Scan for the cell matching the given text and deliver its (X, Y) coordinate at center. 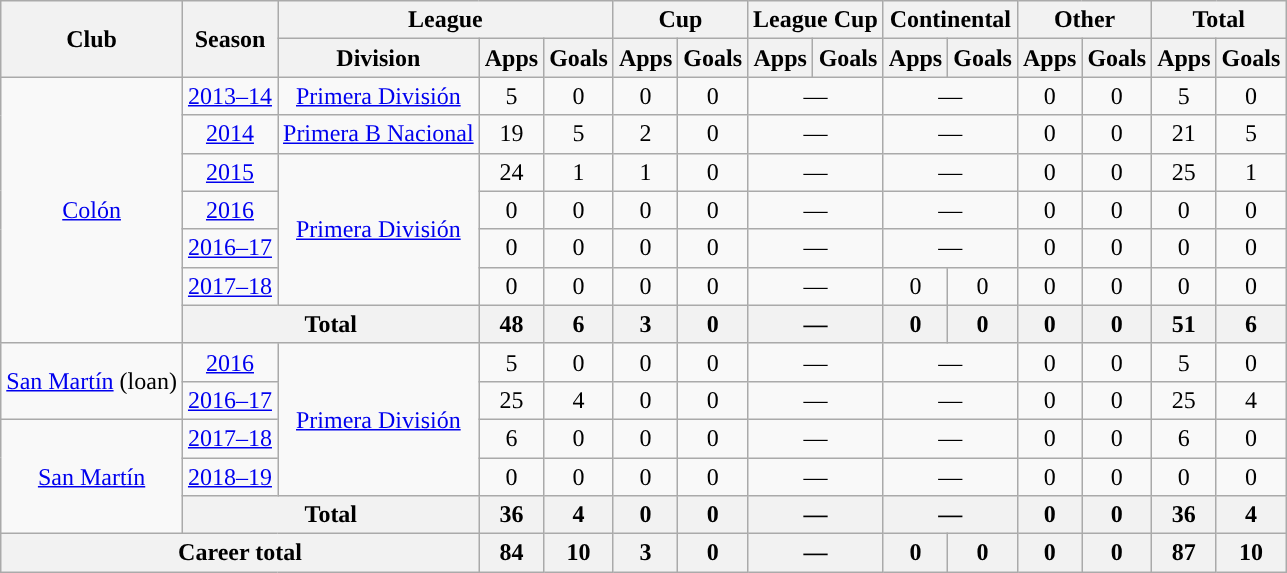
League (446, 20)
2013–14 (230, 96)
Other (1084, 20)
2018–19 (230, 477)
Continental (950, 20)
24 (511, 172)
Cup (680, 20)
San Martín (92, 476)
87 (1184, 553)
2 (645, 134)
51 (1184, 324)
Career total (240, 553)
19 (511, 134)
Division (379, 58)
2014 (230, 134)
Primera B Nacional (379, 134)
Colón (92, 210)
2015 (230, 172)
84 (511, 553)
Season (230, 39)
League Cup (816, 20)
Club (92, 39)
48 (511, 324)
San Martín (loan) (92, 381)
21 (1184, 134)
